Search for the cell housing the specified text and yield its (x, y) center coordinate. 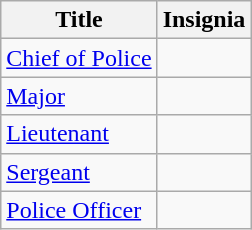
Insignia (204, 20)
Sergeant (79, 172)
Chief of Police (79, 58)
Lieutenant (79, 134)
Major (79, 96)
Title (79, 20)
Police Officer (79, 210)
